From the cell containing the given text, extract its center point as (X, Y) coordinate. 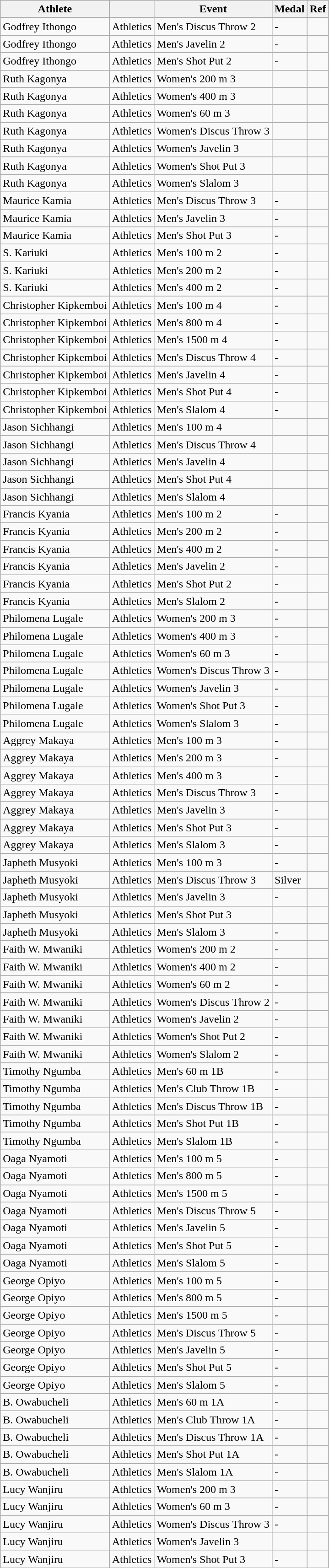
Women's 200 m 2 (213, 949)
Women's Shot Put 2 (213, 1036)
Medal (290, 9)
Men's 400 m 3 (213, 776)
Men's Slalom 2 (213, 601)
Men's Club Throw 1B (213, 1089)
Silver (290, 880)
Men's 800 m 4 (213, 323)
Women's 400 m 2 (213, 967)
Men's 200 m 3 (213, 758)
Men's Discus Throw 1B (213, 1106)
Athlete (55, 9)
Men's Club Throw 1A (213, 1420)
Men's Discus Throw 2 (213, 27)
Women's Slalom 2 (213, 1054)
Ref (318, 9)
Event (213, 9)
Men's Shot Put 1B (213, 1124)
Men's 60 m 1B (213, 1072)
Women's Discus Throw 2 (213, 1002)
Women's Javelin 2 (213, 1019)
Men's Slalom 1A (213, 1472)
Men's 60 m 1A (213, 1402)
Men's Discus Throw 1A (213, 1437)
Men's Shot Put 1A (213, 1455)
Men's Slalom 1B (213, 1141)
Men's 1500 m 4 (213, 340)
Women's 60 m 2 (213, 984)
